Extract the (X, Y) coordinate from the center of the cell holding the provided text.  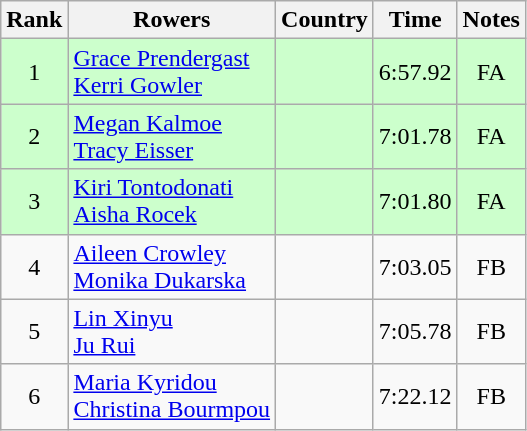
1 (34, 72)
4 (34, 266)
7:05.78 (415, 332)
6:57.92 (415, 72)
Lin XinyuJu Rui (172, 332)
7:22.12 (415, 396)
Kiri TontodonatiAisha Rocek (172, 202)
Megan KalmoeTracy Eisser (172, 136)
5 (34, 332)
Grace PrendergastKerri Gowler (172, 72)
Rowers (172, 20)
Time (415, 20)
6 (34, 396)
Aileen CrowleyMonika Dukarska (172, 266)
7:01.80 (415, 202)
Notes (491, 20)
Country (325, 20)
7:01.78 (415, 136)
Maria KyridouChristina Bourmpou (172, 396)
7:03.05 (415, 266)
Rank (34, 20)
3 (34, 202)
2 (34, 136)
